Return (X, Y) of the center of cell containing provided text 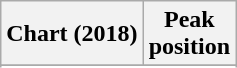
Chart (2018) (72, 34)
Peakposition (189, 34)
